Provide the [X, Y] coordinate of the cell's center where the given text is located.  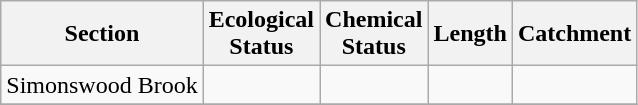
EcologicalStatus [261, 34]
Length [470, 34]
ChemicalStatus [374, 34]
Simonswood Brook [102, 85]
Catchment [574, 34]
Section [102, 34]
